Determine the [X, Y] coordinate at the center of the cell enclosing the given text.  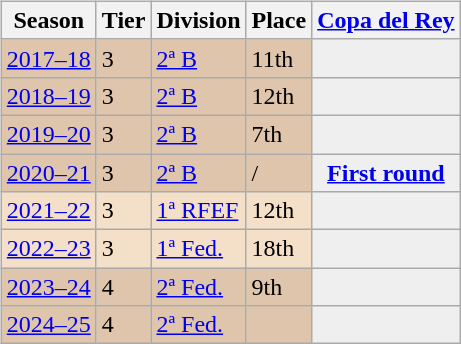
Place [279, 20]
2018–19 [48, 96]
Division [198, 20]
7th [279, 134]
/ [279, 173]
9th [279, 287]
2021–22 [48, 211]
2024–25 [48, 325]
18th [279, 249]
2019–20 [48, 134]
1ª Fed. [198, 249]
2022–23 [48, 249]
Copa del Rey [386, 20]
2023–24 [48, 287]
Season [48, 20]
2017–18 [48, 58]
1ª RFEF [198, 211]
First round [386, 173]
2020–21 [48, 173]
11th [279, 58]
Tier [124, 20]
